Scan for the cell matching the given text and deliver its (X, Y) coordinate at center. 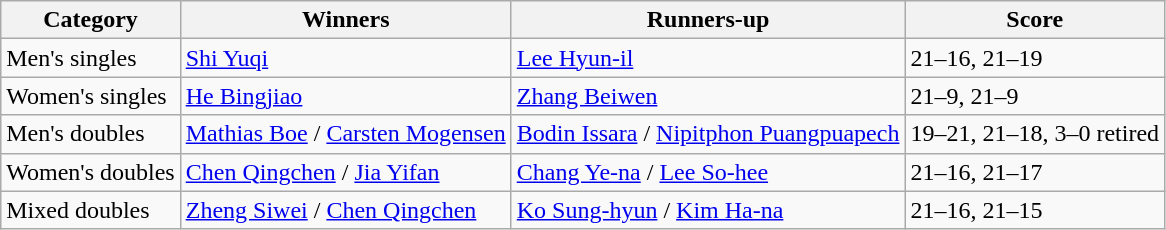
He Bingjiao (346, 96)
Mathias Boe / Carsten Mogensen (346, 134)
Zhang Beiwen (708, 96)
Ko Sung-hyun / Kim Ha-na (708, 210)
Runners-up (708, 20)
Lee Hyun-il (708, 58)
Score (1035, 20)
21–9, 21–9 (1035, 96)
Bodin Issara / Nipitphon Puangpuapech (708, 134)
21–16, 21–15 (1035, 210)
Men's doubles (90, 134)
Chen Qingchen / Jia Yifan (346, 172)
Women's singles (90, 96)
19–21, 21–18, 3–0 retired (1035, 134)
Winners (346, 20)
21–16, 21–17 (1035, 172)
Men's singles (90, 58)
Zheng Siwei / Chen Qingchen (346, 210)
Mixed doubles (90, 210)
Category (90, 20)
Chang Ye-na / Lee So-hee (708, 172)
Shi Yuqi (346, 58)
21–16, 21–19 (1035, 58)
Women's doubles (90, 172)
